Locate the cell with the specified text and output its (X, Y) center coordinate. 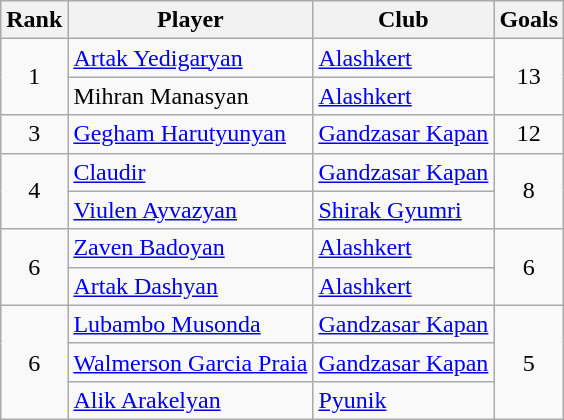
8 (529, 191)
Artak Dashyan (190, 286)
Shirak Gyumri (404, 210)
Mihran Manasyan (190, 96)
Gegham Harutyunyan (190, 134)
1 (34, 77)
13 (529, 77)
Zaven Badoyan (190, 248)
Player (190, 20)
Lubambo Musonda (190, 324)
3 (34, 134)
Claudir (190, 172)
Pyunik (404, 400)
Viulen Ayvazyan (190, 210)
Walmerson Garcia Praia (190, 362)
Rank (34, 20)
5 (529, 362)
Club (404, 20)
12 (529, 134)
Alik Arakelyan (190, 400)
Goals (529, 20)
Artak Yedigaryan (190, 58)
4 (34, 191)
